Return [x, y] of the center of cell containing provided text 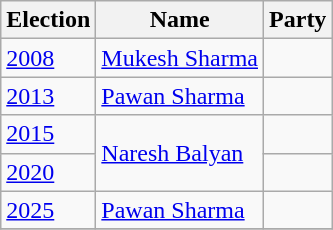
2015 [48, 134]
2025 [48, 210]
Naresh Balyan [180, 153]
Election [48, 20]
2013 [48, 96]
2020 [48, 172]
Party [298, 20]
2008 [48, 58]
Name [180, 20]
Mukesh Sharma [180, 58]
